Output the [x, y] coordinate of the center of the cell containing the given text.  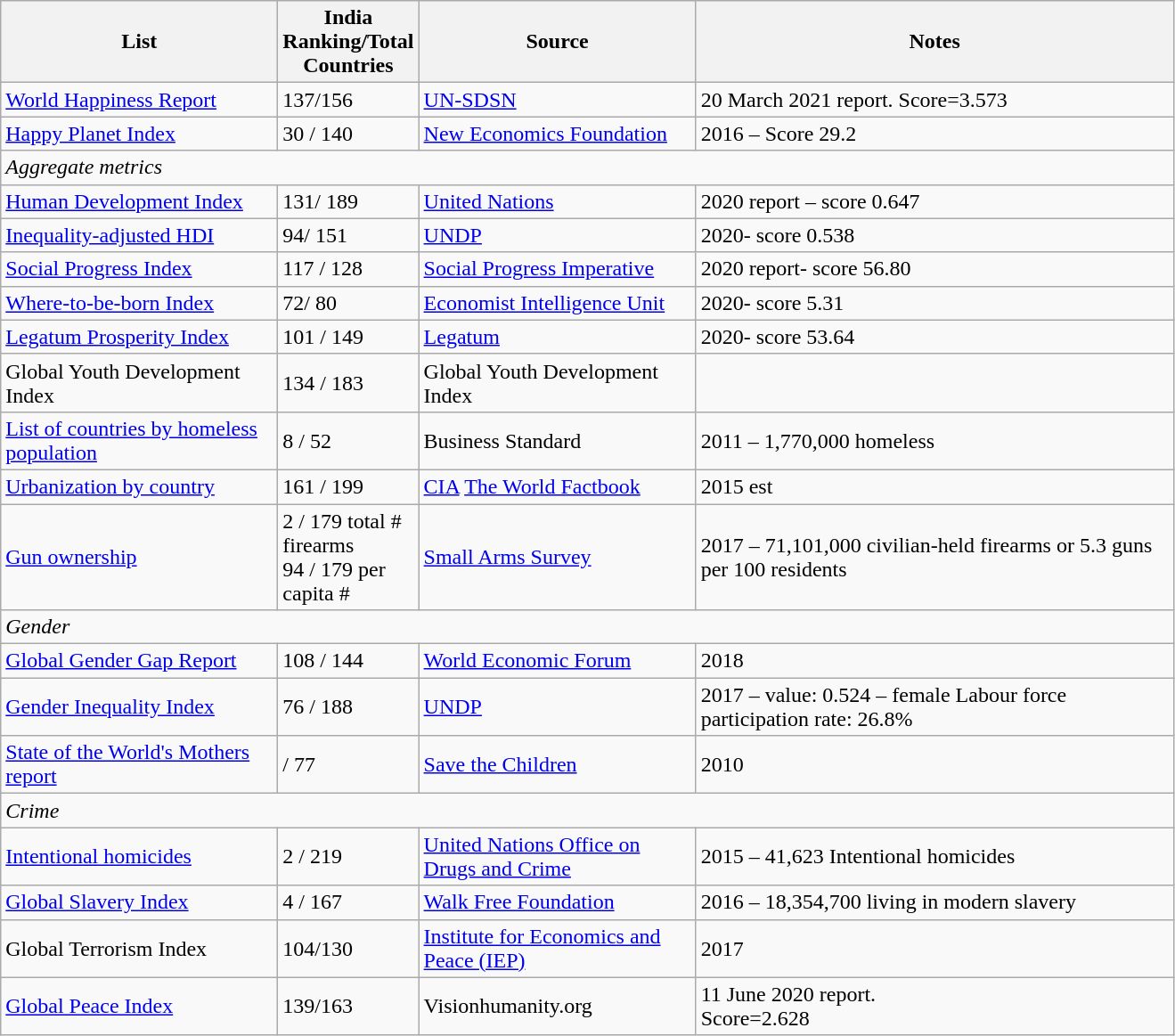
104/130 [348, 948]
2017 – 71,101,000 civilian-held firearms or 5.3 guns per 100 residents [934, 558]
2020- score 53.64 [934, 337]
Global Peace Index [139, 1007]
Legatum [558, 337]
2020 report – score 0.647 [934, 201]
Intentional homicides [139, 857]
Global Gender Gap Report [139, 661]
2015 est [934, 486]
India Ranking/Total Countries [348, 42]
Where-to-be-born Index [139, 303]
New Economics Foundation [558, 134]
/ 77 [348, 764]
2020 report- score 56.80 [934, 269]
137/156 [348, 100]
State of the World's Mothers report [139, 764]
Happy Planet Index [139, 134]
Aggregate metrics [587, 167]
161 / 199 [348, 486]
2017 [934, 948]
2018 [934, 661]
World Happiness Report [139, 100]
2 / 179 total # firearms94 / 179 per capita # [348, 558]
List of countries by homeless population [139, 440]
Visionhumanity.org [558, 1007]
139/163 [348, 1007]
United Nations Office on Drugs and Crime [558, 857]
72/ 80 [348, 303]
Global Slavery Index [139, 902]
Global Terrorism Index [139, 948]
4 / 167 [348, 902]
UN-SDSN [558, 100]
108 / 144 [348, 661]
Gun ownership [139, 558]
Source [558, 42]
2020- score 5.31 [934, 303]
Notes [934, 42]
94/ 151 [348, 235]
2015 – 41,623 Intentional homicides [934, 857]
76 / 188 [348, 707]
Economist Intelligence Unit [558, 303]
2010 [934, 764]
List [139, 42]
CIA The World Factbook [558, 486]
Human Development Index [139, 201]
8 / 52 [348, 440]
United Nations [558, 201]
Social Progress Index [139, 269]
2011 – 1,770,000 homeless [934, 440]
2016 – Score 29.2 [934, 134]
117 / 128 [348, 269]
20 March 2021 report. Score=3.573 [934, 100]
Institute for Economics and Peace (IEP) [558, 948]
Urbanization by country [139, 486]
Business Standard [558, 440]
Social Progress Imperative [558, 269]
101 / 149 [348, 337]
Small Arms Survey [558, 558]
Gender Inequality Index [139, 707]
131/ 189 [348, 201]
134 / 183 [348, 383]
2017 – value: 0.524 – female Labour force participation rate: 26.8% [934, 707]
2020- score 0.538 [934, 235]
World Economic Forum [558, 661]
11 June 2020 report.Score=2.628 [934, 1007]
Legatum Prosperity Index [139, 337]
2 / 219 [348, 857]
30 / 140 [348, 134]
Inequality-adjusted HDI [139, 235]
Crime [587, 811]
Save the Children [558, 764]
Gender [587, 627]
Walk Free Foundation [558, 902]
2016 – 18,354,700 living in modern slavery [934, 902]
